Return (x, y) of the center of cell containing provided text 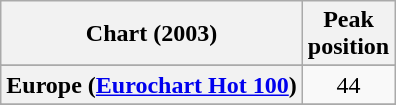
Peakposition (348, 34)
Europe (Eurochart Hot 100) (152, 85)
Chart (2003) (152, 34)
44 (348, 85)
